Output the (x, y) coordinate of the center of the cell containing the given text.  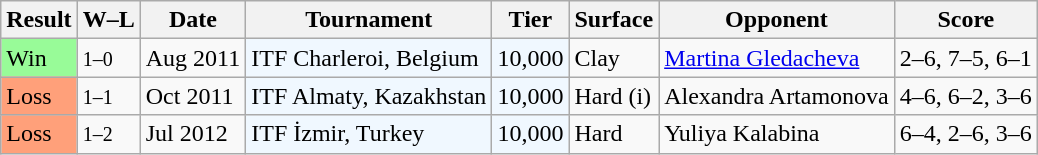
Date (193, 20)
Hard (i) (614, 96)
2–6, 7–5, 6–1 (966, 58)
Tier (530, 20)
Opponent (777, 20)
1–0 (108, 58)
ITF Almaty, Kazakhstan (369, 96)
Alexandra Artamonova (777, 96)
6–4, 2–6, 3–6 (966, 134)
4–6, 6–2, 3–6 (966, 96)
Result (39, 20)
ITF İzmir, Turkey (369, 134)
Surface (614, 20)
Yuliya Kalabina (777, 134)
Score (966, 20)
Oct 2011 (193, 96)
1–2 (108, 134)
Aug 2011 (193, 58)
Tournament (369, 20)
Hard (614, 134)
Win (39, 58)
W–L (108, 20)
Jul 2012 (193, 134)
1–1 (108, 96)
Martina Gledacheva (777, 58)
Clay (614, 58)
ITF Charleroi, Belgium (369, 58)
